Scan for the cell matching the given text and deliver its [X, Y] coordinate at center. 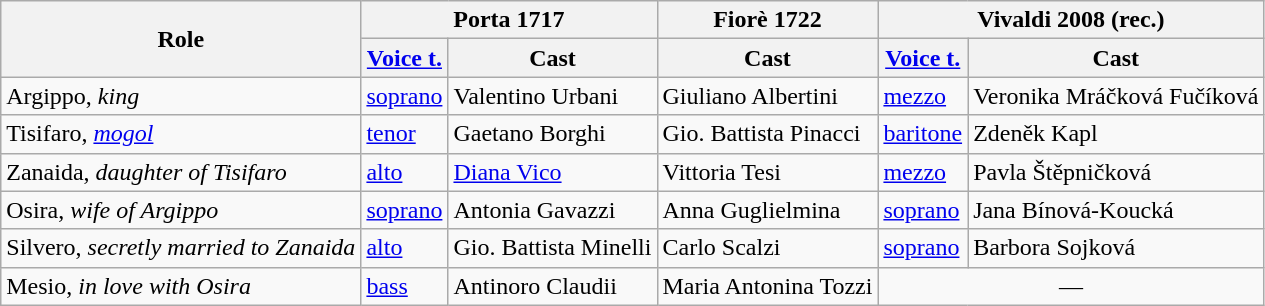
Osira, wife of Argippo [181, 210]
Zanaida, daughter of Tisifaro [181, 172]
Argippo, king [181, 96]
Silvero, secretly married to Zanaida [181, 248]
Vivaldi 2008 (rec.) [1071, 20]
— [1071, 286]
Pavla Štěpničková [1116, 172]
Veronika Mráčková Fučíková [1116, 96]
Valentino Urbani [552, 96]
Maria Antonina Tozzi [768, 286]
Diana Vico [552, 172]
Antonia Gavazzi [552, 210]
tenor [404, 134]
Vittoria Tesi [768, 172]
Fiorè 1722 [768, 20]
Mesio, in love with Osira [181, 286]
Porta 1717 [509, 20]
bass [404, 286]
Jana Bínová-Koucká [1116, 210]
Carlo Scalzi [768, 248]
Barbora Sojková [1116, 248]
Antinoro Claudii [552, 286]
Gio. Battista Minelli [552, 248]
baritone [923, 134]
Anna Guglielmina [768, 210]
Tisifaro, mogol [181, 134]
Gio. Battista Pinacci [768, 134]
Giuliano Albertini [768, 96]
Gaetano Borghi [552, 134]
Role [181, 39]
Zdeněk Kapl [1116, 134]
